Capture the cell that displays the provided text and extract its [X, Y] central coordinate. 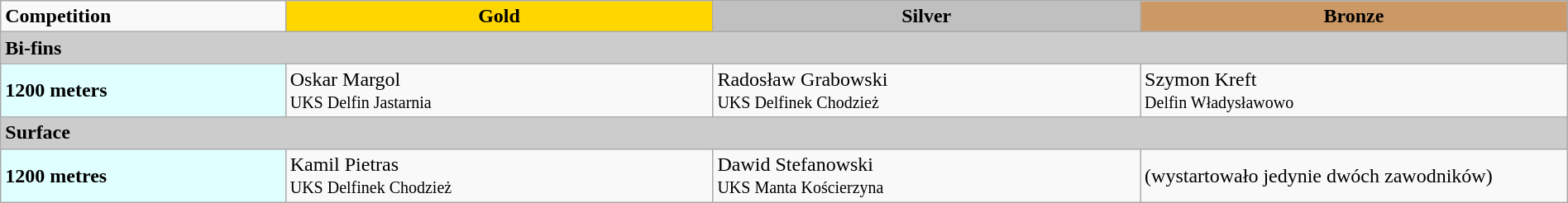
Bi-fins [784, 48]
Szymon KreftDelfin Władysławowo [1355, 91]
Kamil PietrasUKS Delfinek Chodzież [500, 175]
Radosław GrabowskiUKS Delfinek Chodzież [926, 91]
1200 meters [143, 91]
(wystartowało jedynie dwóch zawodników) [1355, 175]
Silver [926, 17]
Dawid StefanowskiUKS Manta Kościerzyna [926, 175]
Oskar MargolUKS Delfin Jastarnia [500, 91]
1200 metres [143, 175]
Competition [143, 17]
Bronze [1355, 17]
Gold [500, 17]
Surface [784, 133]
